Locate the cell with the specified text and output its [X, Y] center coordinate. 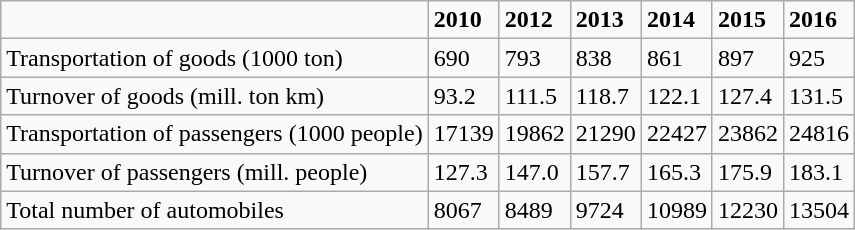
22427 [676, 134]
93.2 [464, 96]
Turnover of passengers (mill. people) [214, 172]
17139 [464, 134]
157.7 [606, 172]
897 [748, 58]
122.1 [676, 96]
925 [818, 58]
2014 [676, 20]
19862 [534, 134]
127.3 [464, 172]
690 [464, 58]
8067 [464, 210]
183.1 [818, 172]
861 [676, 58]
175.9 [748, 172]
10989 [676, 210]
838 [606, 58]
147.0 [534, 172]
127.4 [748, 96]
165.3 [676, 172]
111.5 [534, 96]
2012 [534, 20]
Transportation of passengers (1000 people) [214, 134]
8489 [534, 210]
13504 [818, 210]
Transportation of goods (1000 ton) [214, 58]
21290 [606, 134]
2013 [606, 20]
23862 [748, 134]
2015 [748, 20]
131.5 [818, 96]
Turnover of goods (mill. ton km) [214, 96]
Total number of automobiles [214, 210]
2010 [464, 20]
12230 [748, 210]
24816 [818, 134]
118.7 [606, 96]
9724 [606, 210]
793 [534, 58]
2016 [818, 20]
